Locate the cell with the specified text and output its [X, Y] center coordinate. 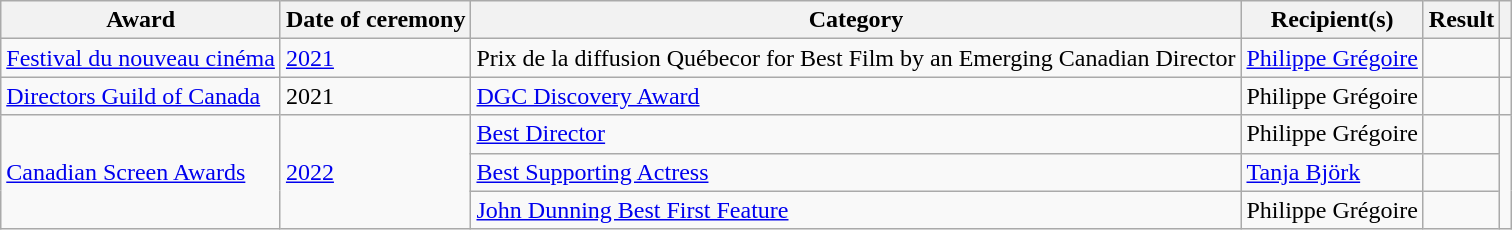
Festival du nouveau cinéma [141, 58]
Award [141, 20]
Directors Guild of Canada [141, 96]
Tanja Björk [1332, 172]
Date of ceremony [376, 20]
2022 [376, 172]
Result [1461, 20]
Category [856, 20]
Canadian Screen Awards [141, 172]
DGC Discovery Award [856, 96]
Best Supporting Actress [856, 172]
Best Director [856, 134]
John Dunning Best First Feature [856, 210]
Recipient(s) [1332, 20]
Prix de la diffusion Québecor for Best Film by an Emerging Canadian Director [856, 58]
